Detect which cell encompasses the target text, then output its [x, y] center coordinate. 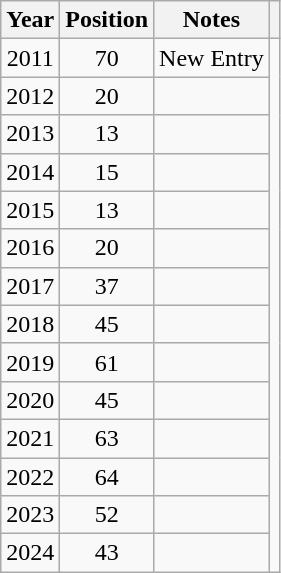
2017 [30, 286]
2023 [30, 515]
70 [107, 58]
2014 [30, 172]
2016 [30, 248]
37 [107, 286]
New Entry [212, 58]
2020 [30, 400]
2011 [30, 58]
2022 [30, 477]
43 [107, 553]
Notes [212, 20]
15 [107, 172]
2021 [30, 438]
2012 [30, 96]
52 [107, 515]
2018 [30, 324]
2024 [30, 553]
64 [107, 477]
61 [107, 362]
2013 [30, 134]
Year [30, 20]
63 [107, 438]
2019 [30, 362]
Position [107, 20]
2015 [30, 210]
